Detect which cell encompasses the target text, then output its (X, Y) center coordinate. 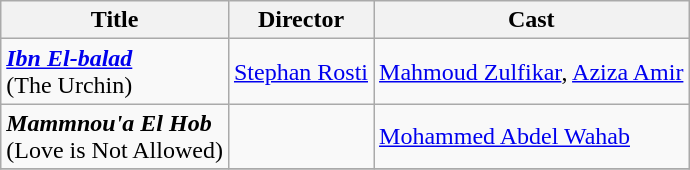
Mammnou'a El Hob(Love is Not Allowed) (115, 136)
Title (115, 20)
Cast (532, 20)
Mahmoud Zulfikar, Aziza Amir (532, 72)
Mohammed Abdel Wahab (532, 136)
Ibn El-balad(The Urchin) (115, 72)
Director (300, 20)
Stephan Rosti (300, 72)
